Determine the [X, Y] coordinate at the center of the cell enclosing the given text.  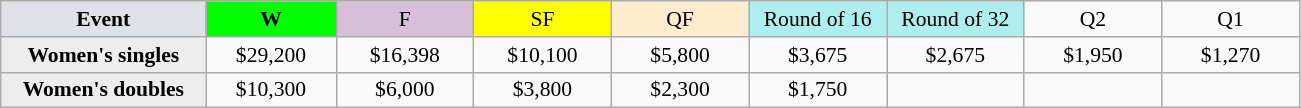
Round of 16 [818, 19]
$10,100 [543, 55]
Women's doubles [104, 90]
$29,200 [271, 55]
$6,000 [405, 90]
$2,675 [955, 55]
$5,800 [680, 55]
$3,800 [543, 90]
$1,750 [818, 90]
F [405, 19]
SF [543, 19]
Women's singles [104, 55]
Round of 32 [955, 19]
Event [104, 19]
QF [680, 19]
Q2 [1093, 19]
$2,300 [680, 90]
W [271, 19]
$10,300 [271, 90]
$3,675 [818, 55]
$1,950 [1093, 55]
$16,398 [405, 55]
Q1 [1231, 19]
$1,270 [1231, 55]
